From the cell containing the given text, extract its center point as [X, Y] coordinate. 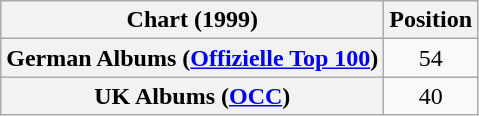
German Albums (Offizielle Top 100) [192, 58]
UK Albums (OCC) [192, 96]
40 [431, 96]
Position [431, 20]
Chart (1999) [192, 20]
54 [431, 58]
